Identify which cell holds the provided text, then report its [X, Y] central coordinate. 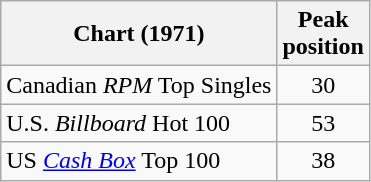
53 [323, 123]
Chart (1971) [139, 34]
30 [323, 85]
38 [323, 161]
US Cash Box Top 100 [139, 161]
Peakposition [323, 34]
U.S. Billboard Hot 100 [139, 123]
Canadian RPM Top Singles [139, 85]
